Find where the given text appears and provide that cell's center as (x, y) coordinate. 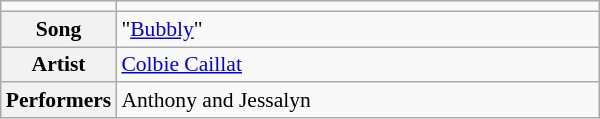
"Bubbly" (358, 29)
Performers (59, 101)
Artist (59, 65)
Colbie Caillat (358, 65)
Anthony and Jessalyn (358, 101)
Song (59, 29)
